For the text-containing cell, return its midpoint in (X, Y) coordinate format. 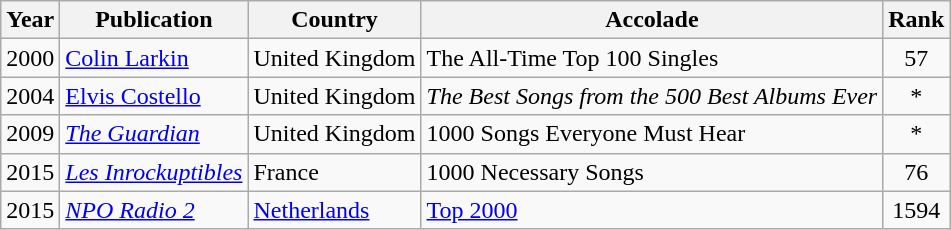
Elvis Costello (154, 96)
Year (30, 20)
Netherlands (334, 210)
2009 (30, 134)
Country (334, 20)
1000 Songs Everyone Must Hear (652, 134)
The Guardian (154, 134)
57 (916, 58)
Colin Larkin (154, 58)
France (334, 172)
NPO Radio 2 (154, 210)
2000 (30, 58)
Rank (916, 20)
76 (916, 172)
Top 2000 (652, 210)
Publication (154, 20)
1000 Necessary Songs (652, 172)
Accolade (652, 20)
Les Inrockuptibles (154, 172)
1594 (916, 210)
The All-Time Top 100 Singles (652, 58)
The Best Songs from the 500 Best Albums Ever (652, 96)
2004 (30, 96)
